Provide the [X, Y] coordinate of the cell's center where the given text is located.  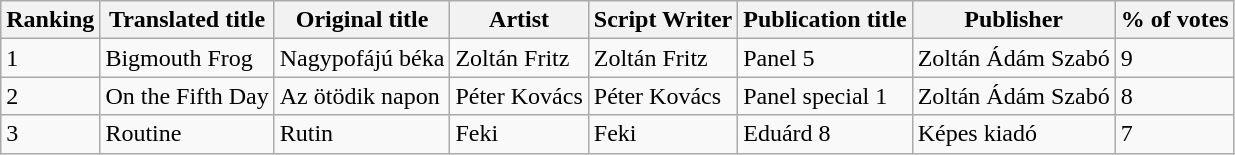
On the Fifth Day [187, 96]
% of votes [1174, 20]
Képes kiadó [1014, 134]
Script Writer [662, 20]
8 [1174, 96]
2 [50, 96]
Az ötödik napon [362, 96]
1 [50, 58]
Translated title [187, 20]
9 [1174, 58]
3 [50, 134]
Publication title [825, 20]
Nagypofájú béka [362, 58]
Original title [362, 20]
Publisher [1014, 20]
7 [1174, 134]
Eduárd 8 [825, 134]
Rutin [362, 134]
Routine [187, 134]
Artist [519, 20]
Panel special 1 [825, 96]
Panel 5 [825, 58]
Bigmouth Frog [187, 58]
Ranking [50, 20]
